Provide the [x, y] coordinate of the cell's center where the given text is located.  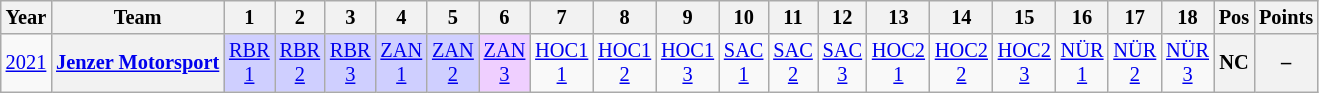
Pos [1234, 17]
16 [1082, 17]
13 [898, 17]
RBR2 [300, 63]
2 [300, 17]
10 [744, 17]
RBR3 [350, 63]
ZAN3 [505, 63]
4 [401, 17]
HOC23 [1024, 63]
NC [1234, 63]
1 [249, 17]
Jenzer Motorsport [138, 63]
RBR1 [249, 63]
5 [453, 17]
– [1286, 63]
NÜR1 [1082, 63]
7 [562, 17]
NÜR3 [1188, 63]
9 [688, 17]
HOC22 [962, 63]
14 [962, 17]
11 [792, 17]
Team [138, 17]
8 [624, 17]
12 [842, 17]
SAC3 [842, 63]
Year [26, 17]
18 [1188, 17]
HOC11 [562, 63]
ZAN1 [401, 63]
Points [1286, 17]
NÜR2 [1134, 63]
SAC2 [792, 63]
HOC21 [898, 63]
HOC12 [624, 63]
ZAN2 [453, 63]
SAC1 [744, 63]
2021 [26, 63]
3 [350, 17]
HOC13 [688, 63]
17 [1134, 17]
15 [1024, 17]
6 [505, 17]
